Capture the cell that displays the provided text and extract its (X, Y) central coordinate. 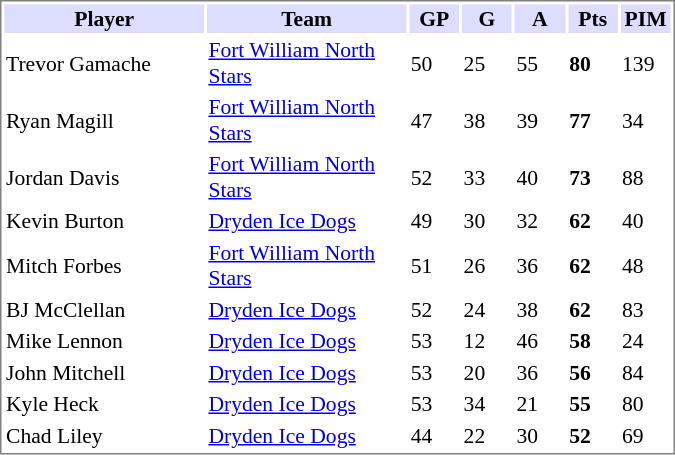
A (540, 18)
47 (434, 120)
Mike Lennon (104, 341)
83 (646, 310)
G (487, 18)
139 (646, 63)
Jordan Davis (104, 177)
Kevin Burton (104, 221)
Mitch Forbes (104, 265)
21 (540, 404)
John Mitchell (104, 372)
77 (593, 120)
Chad Liley (104, 436)
88 (646, 177)
49 (434, 221)
Team (306, 18)
26 (487, 265)
51 (434, 265)
39 (540, 120)
32 (540, 221)
Ryan Magill (104, 120)
46 (540, 341)
33 (487, 177)
73 (593, 177)
69 (646, 436)
50 (434, 63)
20 (487, 372)
25 (487, 63)
Trevor Gamache (104, 63)
22 (487, 436)
Pts (593, 18)
12 (487, 341)
84 (646, 372)
Player (104, 18)
GP (434, 18)
Kyle Heck (104, 404)
44 (434, 436)
48 (646, 265)
58 (593, 341)
BJ McClellan (104, 310)
PIM (646, 18)
56 (593, 372)
